Find where the given text appears and provide that cell's center as (X, Y) coordinate. 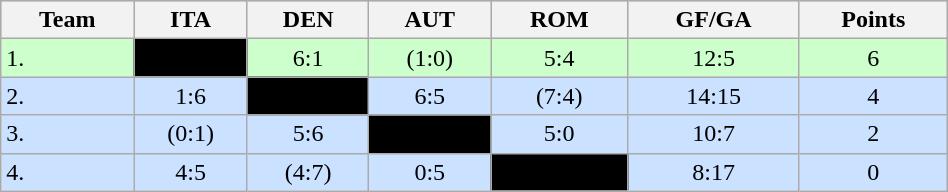
1. (68, 58)
5:6 (308, 134)
4:5 (191, 172)
6 (873, 58)
Points (873, 20)
12:5 (714, 58)
6:5 (430, 96)
DEN (308, 20)
5:0 (560, 134)
(4:7) (308, 172)
ITA (191, 20)
ROM (560, 20)
0:5 (430, 172)
3. (68, 134)
Team (68, 20)
10:7 (714, 134)
1:6 (191, 96)
(1:0) (430, 58)
6:1 (308, 58)
(7:4) (560, 96)
4. (68, 172)
0 (873, 172)
GF/GA (714, 20)
2. (68, 96)
5:4 (560, 58)
8:17 (714, 172)
AUT (430, 20)
2 (873, 134)
4 (873, 96)
(0:1) (191, 134)
14:15 (714, 96)
